Scan for the cell matching the given text and deliver its [x, y] coordinate at center. 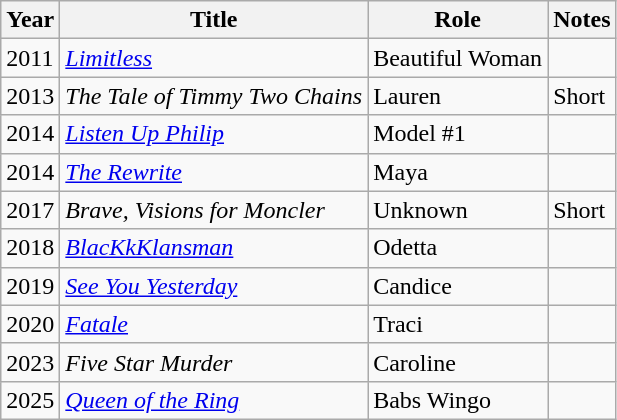
The Tale of Timmy Two Chains [214, 96]
Babs Wingo [458, 400]
Notes [582, 20]
Fatale [214, 324]
Brave, Visions for Moncler [214, 210]
2013 [30, 96]
Unknown [458, 210]
2023 [30, 362]
Caroline [458, 362]
2018 [30, 248]
2019 [30, 286]
Lauren [458, 96]
Limitless [214, 58]
Candice [458, 286]
Odetta [458, 248]
Year [30, 20]
Beautiful Woman [458, 58]
BlacKkKlansman [214, 248]
Title [214, 20]
2020 [30, 324]
Five Star Murder [214, 362]
See You Yesterday [214, 286]
Model #1 [458, 134]
Maya [458, 172]
Role [458, 20]
2025 [30, 400]
Traci [458, 324]
2011 [30, 58]
The Rewrite [214, 172]
Listen Up Philip [214, 134]
Queen of the Ring [214, 400]
2017 [30, 210]
